Pinpoint the cell where the given text exists, returning its (x, y) midpoint coordinate. 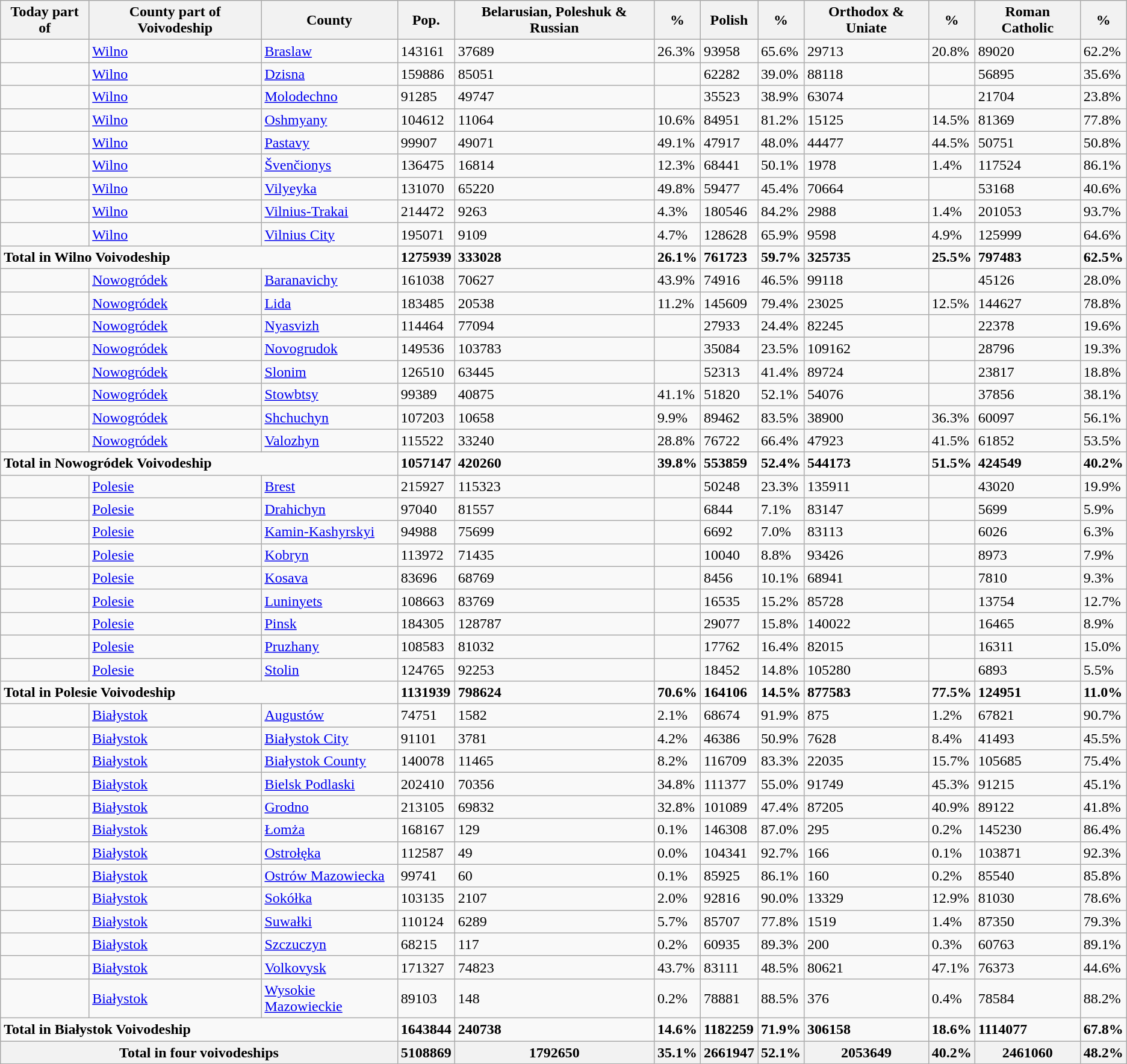
200 (867, 944)
49071 (554, 143)
376 (867, 998)
Vilyeyka (329, 188)
83769 (554, 601)
97040 (426, 509)
91.9% (780, 716)
Dzisna (329, 74)
25.5% (951, 257)
Lida (329, 303)
47923 (867, 441)
99118 (867, 280)
50.9% (780, 738)
Pastavy (329, 143)
93.7% (1103, 211)
18.8% (1103, 372)
92816 (728, 899)
18.6% (951, 1029)
8.8% (780, 555)
26.3% (677, 51)
Nyasvizh (329, 326)
0.0% (677, 853)
124765 (426, 670)
28.0% (1103, 280)
877583 (867, 693)
4.3% (677, 211)
99389 (426, 395)
40.9% (951, 807)
51.5% (951, 463)
79.3% (1103, 921)
6893 (1027, 670)
8973 (1027, 555)
114464 (426, 326)
51820 (728, 395)
23025 (867, 303)
15.2% (780, 601)
9263 (554, 211)
Total in four voivodeships (199, 1053)
88.5% (780, 998)
90.0% (780, 899)
Roman Catholic (1027, 20)
County part of Voivodeship (175, 20)
184305 (426, 623)
60763 (1027, 944)
797483 (1027, 257)
Slonim (329, 372)
2461060 (1027, 1053)
1057147 (426, 463)
333028 (554, 257)
1582 (554, 716)
2.1% (677, 716)
0.3% (951, 944)
81369 (1027, 120)
94988 (426, 532)
159886 (426, 74)
1643844 (426, 1029)
420260 (554, 463)
68674 (728, 716)
7.9% (1103, 555)
8.4% (951, 738)
22035 (867, 761)
9109 (554, 234)
62.2% (1103, 51)
23817 (1027, 372)
128787 (554, 623)
Wysokie Mazowieckie (329, 998)
23.3% (780, 486)
Brest (329, 486)
Shchuchyn (329, 418)
6.3% (1103, 532)
11.0% (1103, 693)
3781 (554, 738)
78584 (1027, 998)
16.4% (780, 646)
36.3% (951, 418)
6289 (554, 921)
38.1% (1103, 395)
50.1% (780, 165)
Belarusian, Poleshuk & Russian (554, 20)
93958 (728, 51)
64.6% (1103, 234)
52.4% (780, 463)
68441 (728, 165)
424549 (1027, 463)
12.7% (1103, 601)
89.3% (780, 944)
19.9% (1103, 486)
18452 (728, 670)
Białystok City (329, 738)
9.3% (1103, 578)
Baranavichy (329, 280)
Kamin-Kashyrskyi (329, 532)
71435 (554, 555)
90.7% (1103, 716)
140078 (426, 761)
112587 (426, 853)
6692 (728, 532)
41493 (1027, 738)
201053 (1027, 211)
195071 (426, 234)
0.4% (951, 998)
23.5% (780, 349)
7.1% (780, 509)
15.0% (1103, 646)
49.1% (677, 143)
240738 (554, 1029)
Kobryn (329, 555)
32.8% (677, 807)
101089 (728, 807)
67.8% (1103, 1029)
50248 (728, 486)
83.5% (780, 418)
53168 (1027, 188)
38900 (867, 418)
108663 (426, 601)
86.4% (1103, 830)
County (329, 20)
Pruzhany (329, 646)
81.2% (780, 120)
5.7% (677, 921)
45.5% (1103, 738)
Total in Wilno Voivodeship (199, 257)
89724 (867, 372)
10.1% (780, 578)
4.9% (951, 234)
27933 (728, 326)
10658 (554, 418)
149536 (426, 349)
39.8% (677, 463)
76373 (1027, 967)
38.9% (780, 97)
8456 (728, 578)
54076 (867, 395)
45.3% (951, 784)
140022 (867, 623)
41.5% (951, 441)
55.0% (780, 784)
124951 (1027, 693)
82015 (867, 646)
Polish (728, 20)
76722 (728, 441)
202410 (426, 784)
115522 (426, 441)
110124 (426, 921)
12.9% (951, 899)
40.6% (1103, 188)
47917 (728, 143)
1792650 (554, 1053)
129 (554, 830)
5699 (1027, 509)
46.5% (780, 280)
12.5% (951, 303)
135911 (867, 486)
83147 (867, 509)
11465 (554, 761)
82245 (867, 326)
78881 (728, 998)
4.2% (677, 738)
53.5% (1103, 441)
146308 (728, 830)
20538 (554, 303)
68941 (867, 578)
128628 (728, 234)
144627 (1027, 303)
84.2% (780, 211)
Total in Polesie Voivodeship (199, 693)
103135 (426, 899)
13329 (867, 899)
74751 (426, 716)
Švenčionys (329, 165)
19.6% (1103, 326)
19.3% (1103, 349)
136475 (426, 165)
79.4% (780, 303)
2.0% (677, 899)
126510 (426, 372)
49 (554, 853)
Volkovysk (329, 967)
2053649 (867, 1053)
117 (554, 944)
16814 (554, 165)
56895 (1027, 74)
87205 (867, 807)
306158 (867, 1029)
65.9% (780, 234)
10.6% (677, 120)
17762 (728, 646)
85707 (728, 921)
35523 (728, 97)
68769 (554, 578)
48.5% (780, 967)
50.8% (1103, 143)
16535 (728, 601)
66.4% (780, 441)
2661947 (728, 1053)
81032 (554, 646)
43020 (1027, 486)
875 (867, 716)
Suwałki (329, 921)
145609 (728, 303)
21704 (1027, 97)
88.2% (1103, 998)
Today part of (45, 20)
50751 (1027, 143)
4.7% (677, 234)
20.8% (951, 51)
26.1% (677, 257)
44.6% (1103, 967)
325735 (867, 257)
85925 (728, 876)
Total in Białystok Voivodeship (199, 1029)
89103 (426, 998)
Kosava (329, 578)
88118 (867, 74)
29713 (867, 51)
7628 (867, 738)
93426 (867, 555)
28796 (1027, 349)
92253 (554, 670)
33240 (554, 441)
85728 (867, 601)
553859 (728, 463)
37856 (1027, 395)
83113 (867, 532)
5.9% (1103, 509)
85.8% (1103, 876)
74823 (554, 967)
77094 (554, 326)
78.8% (1103, 303)
Braslaw (329, 51)
46386 (728, 738)
183485 (426, 303)
Ostrołęka (329, 853)
92.7% (780, 853)
116709 (728, 761)
29077 (728, 623)
63445 (554, 372)
143161 (426, 51)
59.7% (780, 257)
14.6% (677, 1029)
40875 (554, 395)
91215 (1027, 784)
761723 (728, 257)
68215 (426, 944)
Grodno (329, 807)
75699 (554, 532)
70.6% (677, 693)
43.7% (677, 967)
39.0% (780, 74)
89122 (1027, 807)
43.9% (677, 280)
77.5% (951, 693)
13754 (1027, 601)
44.5% (951, 143)
52313 (728, 372)
Pop. (426, 20)
166 (867, 853)
145230 (1027, 830)
67821 (1027, 716)
84951 (728, 120)
85540 (1027, 876)
37689 (554, 51)
10040 (728, 555)
148 (554, 998)
60 (554, 876)
1114077 (1027, 1029)
125999 (1027, 234)
9.9% (677, 418)
69832 (554, 807)
Bielsk Podlaski (329, 784)
49747 (554, 97)
113972 (426, 555)
87350 (1027, 921)
83696 (426, 578)
Luninyets (329, 601)
16465 (1027, 623)
105685 (1027, 761)
103871 (1027, 853)
1978 (867, 165)
63074 (867, 97)
171327 (426, 967)
83.3% (780, 761)
Total in Nowogródek Voivodeship (199, 463)
41.4% (780, 372)
Novogrudok (329, 349)
47.4% (780, 807)
214472 (426, 211)
104612 (426, 120)
Pinsk (329, 623)
164106 (728, 693)
41.1% (677, 395)
89020 (1027, 51)
81557 (554, 509)
Sokółka (329, 899)
16311 (1027, 646)
Oshmyany (329, 120)
22378 (1027, 326)
Vilnius City (329, 234)
49.8% (677, 188)
44477 (867, 143)
Łomża (329, 830)
70356 (554, 784)
105280 (867, 670)
Ostrów Mazowiecka (329, 876)
103783 (554, 349)
59477 (728, 188)
2988 (867, 211)
62282 (728, 74)
81030 (1027, 899)
80621 (867, 967)
48.2% (1103, 1053)
Stolin (329, 670)
28.8% (677, 441)
2107 (554, 899)
60935 (728, 944)
104341 (728, 853)
Molodechno (329, 97)
11.2% (677, 303)
131070 (426, 188)
83111 (728, 967)
168167 (426, 830)
107203 (426, 418)
Szczuczyn (329, 944)
71.9% (780, 1029)
89462 (728, 418)
92.3% (1103, 853)
70627 (554, 280)
11064 (554, 120)
35.1% (677, 1053)
9598 (867, 234)
99741 (426, 876)
62.5% (1103, 257)
8.9% (1103, 623)
160 (867, 876)
61852 (1027, 441)
34.8% (677, 784)
60097 (1027, 418)
89.1% (1103, 944)
70664 (867, 188)
798624 (554, 693)
Orthodox & Uniate (867, 20)
41.8% (1103, 807)
15.8% (780, 623)
117524 (1027, 165)
91285 (426, 97)
45.4% (780, 188)
87.0% (780, 830)
24.4% (780, 326)
15125 (867, 120)
295 (867, 830)
7810 (1027, 578)
75.4% (1103, 761)
56.1% (1103, 418)
5.5% (1103, 670)
Valozhyn (329, 441)
91101 (426, 738)
1131939 (426, 693)
215927 (426, 486)
35084 (728, 349)
108583 (426, 646)
15.7% (951, 761)
111377 (728, 784)
12.3% (677, 165)
6844 (728, 509)
65.6% (780, 51)
1.2% (951, 716)
6026 (1027, 532)
7.0% (780, 532)
78.6% (1103, 899)
91749 (867, 784)
74916 (728, 280)
161038 (426, 280)
48.0% (780, 143)
47.1% (951, 967)
Drahichyn (329, 509)
Vilnius-Trakai (329, 211)
5108869 (426, 1053)
99907 (426, 143)
544173 (867, 463)
115323 (554, 486)
180546 (728, 211)
1519 (867, 921)
85051 (554, 74)
35.6% (1103, 74)
Białystok County (329, 761)
65220 (554, 188)
14.8% (780, 670)
213105 (426, 807)
45126 (1027, 280)
8.2% (677, 761)
23.8% (1103, 97)
45.1% (1103, 784)
1275939 (426, 257)
Stowbtsy (329, 395)
109162 (867, 349)
1182259 (728, 1029)
Augustów (329, 716)
